Search for the cell housing the specified text and yield its [X, Y] center coordinate. 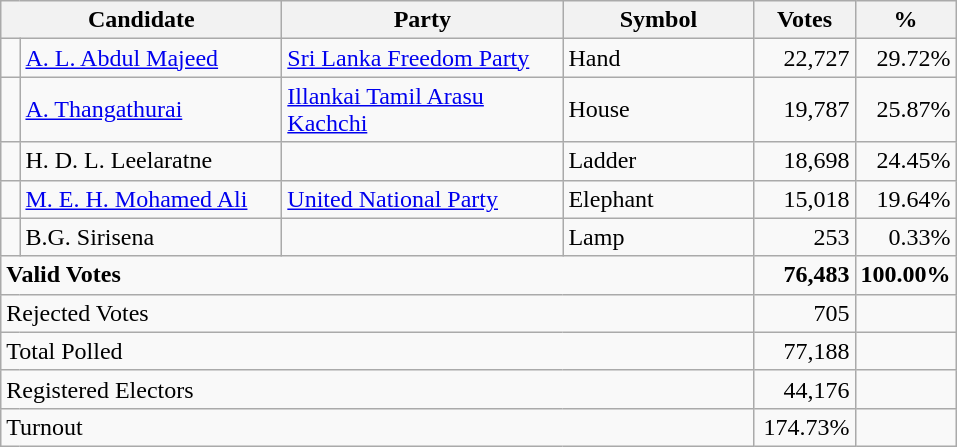
705 [804, 313]
Lamp [658, 237]
25.87% [906, 110]
Registered Electors [378, 389]
Illankai Tamil Arasu Kachchi [422, 110]
76,483 [804, 275]
Turnout [378, 427]
House [658, 110]
Ladder [658, 161]
H. D. L. Leelaratne [151, 161]
77,188 [804, 351]
24.45% [906, 161]
A. L. Abdul Majeed [151, 58]
253 [804, 237]
Valid Votes [378, 275]
% [906, 20]
174.73% [804, 427]
29.72% [906, 58]
Hand [658, 58]
44,176 [804, 389]
B.G. Sirisena [151, 237]
United National Party [422, 199]
19,787 [804, 110]
Sri Lanka Freedom Party [422, 58]
15,018 [804, 199]
100.00% [906, 275]
Total Polled [378, 351]
0.33% [906, 237]
22,727 [804, 58]
Elephant [658, 199]
M. E. H. Mohamed Ali [151, 199]
Candidate [142, 20]
18,698 [804, 161]
A. Thangathurai [151, 110]
Symbol [658, 20]
Rejected Votes [378, 313]
Party [422, 20]
19.64% [906, 199]
Votes [804, 20]
